Provide the (X, Y) coordinate of the cell's center where the given text is located.  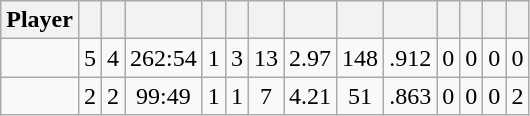
148 (360, 58)
.863 (410, 96)
99:49 (164, 96)
262:54 (164, 58)
13 (266, 58)
4.21 (310, 96)
Player (40, 20)
3 (236, 58)
5 (90, 58)
2.97 (310, 58)
.912 (410, 58)
7 (266, 96)
4 (114, 58)
51 (360, 96)
